Detect which cell encompasses the target text, then output its [X, Y] center coordinate. 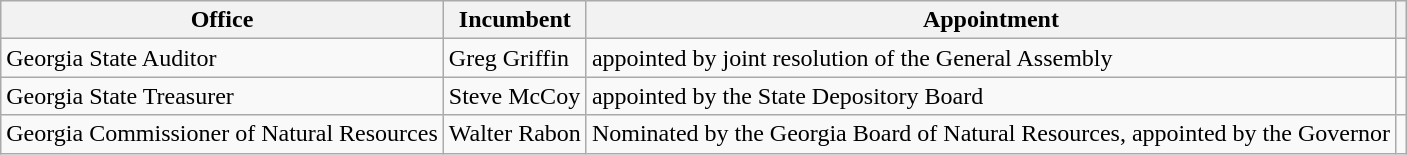
Greg Griffin [514, 58]
Walter Rabon [514, 134]
Georgia Commissioner of Natural Resources [222, 134]
Steve McCoy [514, 96]
appointed by the State Depository Board [990, 96]
Georgia State Treasurer [222, 96]
appointed by joint resolution of the General Assembly [990, 58]
Georgia State Auditor [222, 58]
Incumbent [514, 20]
Office [222, 20]
Appointment [990, 20]
Nominated by the Georgia Board of Natural Resources, appointed by the Governor [990, 134]
